Provide the (x, y) coordinate of the cell's center where the given text is located.  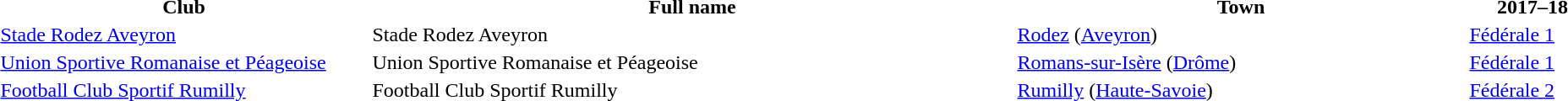
Rodez (Aveyron) (1241, 35)
Stade Rodez Aveyron (692, 35)
Romans-sur-Isère (Drôme) (1241, 62)
Union Sportive Romanaise et Péageoise (692, 62)
